Scan for the cell matching the given text and deliver its [X, Y] coordinate at center. 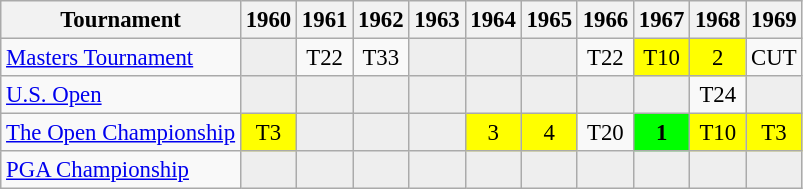
1962 [381, 20]
T24 [718, 95]
1963 [437, 20]
1964 [493, 20]
1965 [549, 20]
1969 [774, 20]
1 [661, 133]
1966 [605, 20]
3 [493, 133]
T33 [381, 58]
4 [549, 133]
CUT [774, 58]
2 [718, 58]
T20 [605, 133]
1967 [661, 20]
1960 [268, 20]
Masters Tournament [121, 58]
PGA Championship [121, 170]
Tournament [121, 20]
U.S. Open [121, 95]
The Open Championship [121, 133]
1961 [325, 20]
1968 [718, 20]
